Determine the [X, Y] coordinate at the center of the cell enclosing the given text.  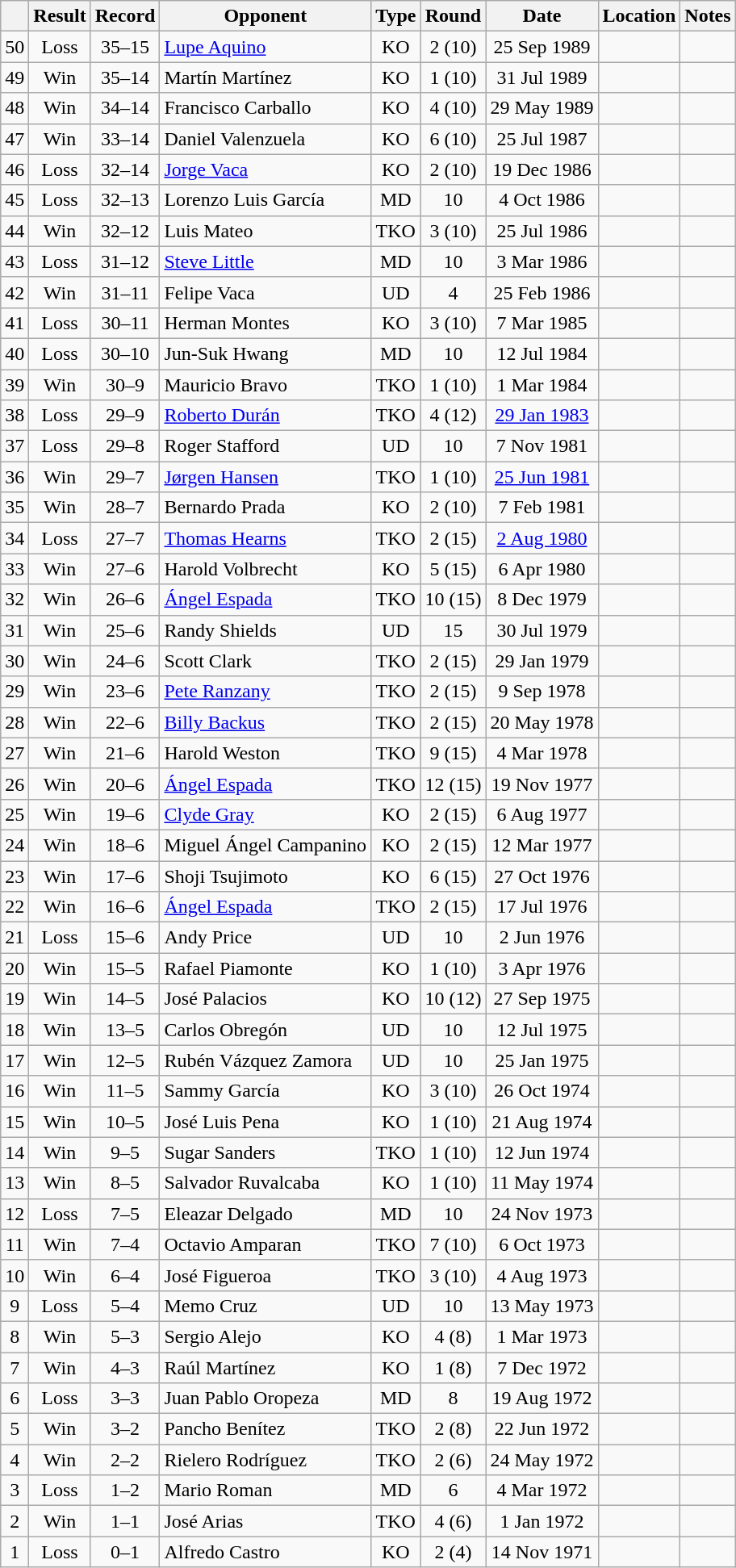
Pete Ranzany [266, 692]
Jun-Suk Hwang [266, 353]
45 [15, 200]
7–4 [125, 1244]
35–14 [125, 77]
5 [15, 1429]
Andy Price [266, 938]
33–14 [125, 139]
4 Mar 1972 [542, 1491]
34–14 [125, 108]
2 [15, 1521]
1–1 [125, 1521]
29 May 1989 [542, 108]
7 Feb 1981 [542, 508]
27–7 [125, 538]
Steve Little [266, 261]
José Arias [266, 1521]
12 Mar 1977 [542, 845]
Lupe Aquino [266, 47]
26 Oct 1974 [542, 1091]
10 (15) [454, 600]
Thomas Hearns [266, 538]
30–10 [125, 353]
18 [15, 1030]
21 [15, 938]
Raúl Martínez [266, 1368]
9 Sep 1978 [542, 692]
50 [15, 47]
Sammy García [266, 1091]
Date [542, 16]
24 May 1972 [542, 1460]
13 May 1973 [542, 1306]
6 Aug 1977 [542, 814]
25–6 [125, 630]
6 Oct 1973 [542, 1244]
Lorenzo Luis García [266, 200]
7–5 [125, 1214]
Type [395, 16]
2–2 [125, 1460]
17 [15, 1060]
Octavio Amparan [266, 1244]
32 [15, 600]
14–5 [125, 999]
19 [15, 999]
12 Jun 1974 [542, 1152]
10–5 [125, 1122]
27 [15, 753]
28–7 [125, 508]
1 Mar 1984 [542, 385]
Opponent [266, 16]
21 Aug 1974 [542, 1122]
7 [15, 1368]
21–6 [125, 753]
Luis Mateo [266, 231]
28 [15, 722]
Jørgen Hansen [266, 477]
17 Jul 1976 [542, 907]
Rielero Rodríguez [266, 1460]
19 Aug 1972 [542, 1399]
25 Jul 1987 [542, 139]
7 Dec 1972 [542, 1368]
24 Nov 1973 [542, 1214]
7 (10) [454, 1244]
15–6 [125, 938]
Roberto Durán [266, 416]
12 Jul 1975 [542, 1030]
7 Nov 1981 [542, 446]
1–2 [125, 1491]
27–6 [125, 569]
Clyde Gray [266, 814]
25 Jan 1975 [542, 1060]
12 [15, 1214]
47 [15, 139]
25 Sep 1989 [542, 47]
1 Jan 1972 [542, 1521]
4 (8) [454, 1336]
41 [15, 323]
Harold Weston [266, 753]
31–11 [125, 292]
12 Jul 1984 [542, 353]
9 (15) [454, 753]
Felipe Vaca [266, 292]
Sergio Alejo [266, 1336]
Pancho Benítez [266, 1429]
25 Jun 1981 [542, 477]
Martín Martínez [266, 77]
33 [15, 569]
3 Apr 1976 [542, 968]
2 Jun 1976 [542, 938]
20–6 [125, 784]
24–6 [125, 661]
12 (15) [454, 784]
22 [15, 907]
46 [15, 169]
7 Mar 1985 [542, 323]
48 [15, 108]
2 Aug 1980 [542, 538]
4 (10) [454, 108]
2 (6) [454, 1460]
4 (6) [454, 1521]
31 [15, 630]
6 (15) [454, 876]
30–9 [125, 385]
8 Dec 1979 [542, 600]
Sugar Sanders [266, 1152]
37 [15, 446]
4 Aug 1973 [542, 1275]
18–6 [125, 845]
22–6 [125, 722]
Eleazar Delgado [266, 1214]
5–3 [125, 1336]
1 [15, 1552]
38 [15, 416]
32–13 [125, 200]
20 May 1978 [542, 722]
Carlos Obregón [266, 1030]
27 Oct 1976 [542, 876]
34 [15, 538]
5–4 [125, 1306]
2 (4) [454, 1552]
17–6 [125, 876]
Alfredo Castro [266, 1552]
25 Feb 1986 [542, 292]
Location [639, 16]
4 Mar 1978 [542, 753]
Miguel Ángel Campanino [266, 845]
9–5 [125, 1152]
José Luis Pena [266, 1122]
19–6 [125, 814]
12–5 [125, 1060]
35 [15, 508]
30 [15, 661]
Jorge Vaca [266, 169]
José Palacios [266, 999]
6–4 [125, 1275]
16 [15, 1091]
Harold Volbrecht [266, 569]
30–11 [125, 323]
13 [15, 1183]
Scott Clark [266, 661]
43 [15, 261]
11 [15, 1244]
4 Oct 1986 [542, 200]
16–6 [125, 907]
Mario Roman [266, 1491]
4–3 [125, 1368]
29–8 [125, 446]
19 Nov 1977 [542, 784]
Rubén Vázquez Zamora [266, 1060]
25 Jul 1986 [542, 231]
39 [15, 385]
3–3 [125, 1399]
6 Apr 1980 [542, 569]
29 Jan 1979 [542, 661]
Salvador Ruvalcaba [266, 1183]
Result [60, 16]
27 Sep 1975 [542, 999]
44 [15, 231]
1 Mar 1973 [542, 1336]
0–1 [125, 1552]
29–7 [125, 477]
19 Dec 1986 [542, 169]
5 (15) [454, 569]
Mauricio Bravo [266, 385]
29–9 [125, 416]
Notes [708, 16]
9 [15, 1306]
22 Jun 1972 [542, 1429]
Rafael Piamonte [266, 968]
2 (8) [454, 1429]
32–14 [125, 169]
25 [15, 814]
29 Jan 1983 [542, 416]
11–5 [125, 1091]
3–2 [125, 1429]
14 [15, 1152]
Round [454, 16]
13–5 [125, 1030]
11 May 1974 [542, 1183]
24 [15, 845]
Herman Montes [266, 323]
42 [15, 292]
Shoji Tsujimoto [266, 876]
26 [15, 784]
6 (10) [454, 139]
23–6 [125, 692]
3 [15, 1491]
Francisco Carballo [266, 108]
35–15 [125, 47]
8–5 [125, 1183]
29 [15, 692]
15–5 [125, 968]
31 Jul 1989 [542, 77]
20 [15, 968]
49 [15, 77]
Billy Backus [266, 722]
1 (8) [454, 1368]
Memo Cruz [266, 1306]
Randy Shields [266, 630]
31–12 [125, 261]
32–12 [125, 231]
Roger Stafford [266, 446]
14 Nov 1971 [542, 1552]
Daniel Valenzuela [266, 139]
José Figueroa [266, 1275]
Record [125, 16]
4 (12) [454, 416]
10 (12) [454, 999]
23 [15, 876]
Bernardo Prada [266, 508]
Juan Pablo Oropeza [266, 1399]
3 Mar 1986 [542, 261]
40 [15, 353]
26–6 [125, 600]
36 [15, 477]
30 Jul 1979 [542, 630]
